Locate the cell with the specified text and output its (x, y) center coordinate. 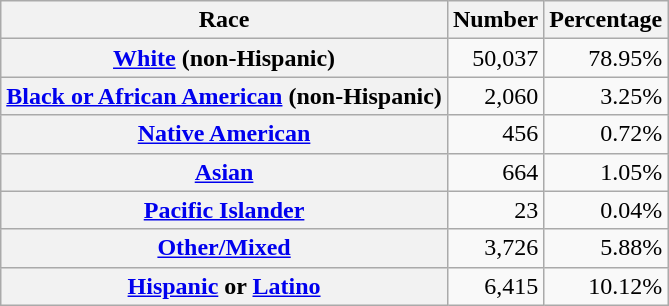
Number (495, 20)
664 (495, 172)
78.95% (606, 58)
456 (495, 134)
3.25% (606, 96)
5.88% (606, 248)
23 (495, 210)
Native American (224, 134)
Pacific Islander (224, 210)
0.04% (606, 210)
Hispanic or Latino (224, 286)
Other/Mixed (224, 248)
6,415 (495, 286)
White (non-Hispanic) (224, 58)
50,037 (495, 58)
0.72% (606, 134)
1.05% (606, 172)
Race (224, 20)
Asian (224, 172)
3,726 (495, 248)
Black or African American (non-Hispanic) (224, 96)
2,060 (495, 96)
10.12% (606, 286)
Percentage (606, 20)
